Scan for the cell matching the given text and deliver its (x, y) coordinate at center. 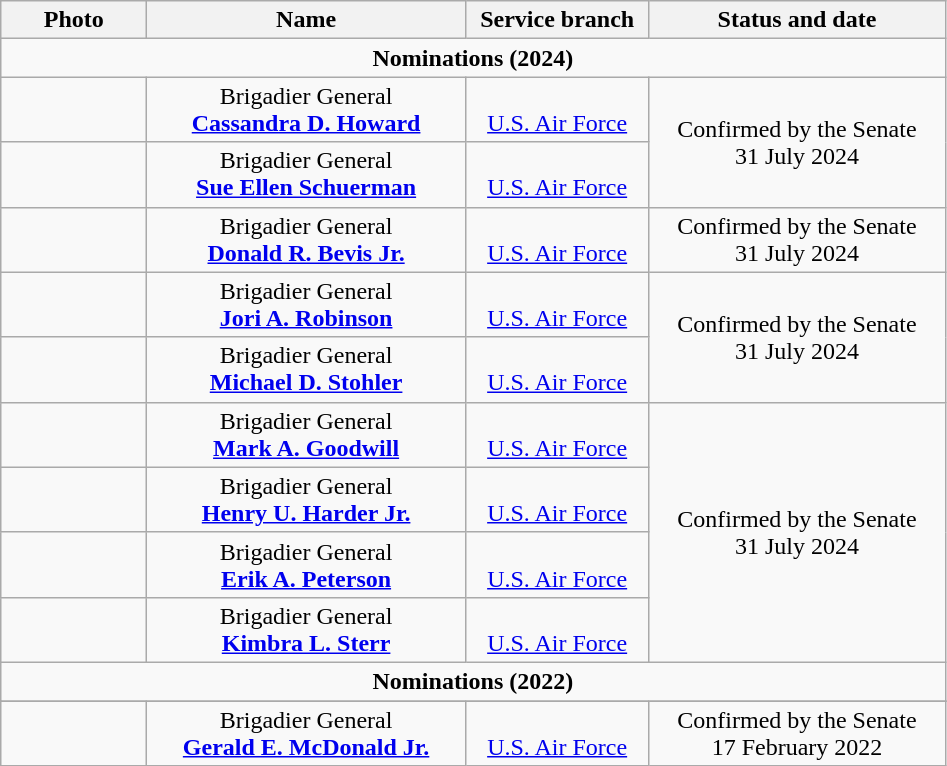
Brigadier GeneralMichael D. Stohler (306, 370)
Brigadier GeneralCassandra D. Howard (306, 110)
Brigadier GeneralJori A. Robinson (306, 304)
Brigadier GeneralDonald R. Bevis Jr. (306, 240)
Brigadier GeneralHenry U. Harder Jr. (306, 500)
Brigadier GeneralMark A. Goodwill (306, 434)
Nominations (2024) (473, 58)
Name (306, 20)
Status and date (797, 20)
Confirmed by the Senate17 February 2022 (797, 732)
Photo (74, 20)
Nominations (2022) (473, 681)
Brigadier GeneralErik A. Peterson (306, 564)
Brigadier GeneralGerald E. McDonald Jr. (306, 732)
Service branch (557, 20)
Brigadier GeneralSue Ellen Schuerman (306, 174)
Brigadier GeneralKimbra L. Sterr (306, 630)
